From the cell containing the given text, extract its center point as (x, y) coordinate. 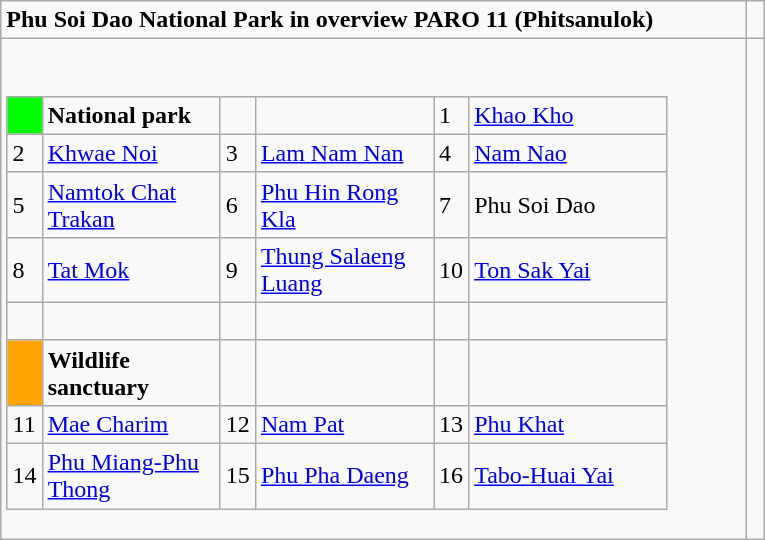
Phu Khat (568, 424)
16 (452, 476)
3 (238, 153)
Khao Kho (568, 115)
8 (24, 270)
4 (452, 153)
7 (452, 204)
Wildlife sanctuary (131, 372)
National park (131, 115)
9 (238, 270)
Ton Sak Yai (568, 270)
Tabo-Huai Yai (568, 476)
10 (452, 270)
Tat Mok (131, 270)
13 (452, 424)
Phu Hin Rong Kla (344, 204)
Lam Nam Nan (344, 153)
11 (24, 424)
12 (238, 424)
Namtok Chat Trakan (131, 204)
Phu Pha Daeng (344, 476)
Nam Nao (568, 153)
Phu Miang-Phu Thong (131, 476)
2 (24, 153)
14 (24, 476)
Thung Salaeng Luang (344, 270)
Khwae Noi (131, 153)
Mae Charim (131, 424)
Phu Soi Dao National Park in overview PARO 11 (Phitsanulok) (374, 20)
6 (238, 204)
Phu Soi Dao (568, 204)
1 (452, 115)
5 (24, 204)
Nam Pat (344, 424)
15 (238, 476)
